Pinpoint the cell where the given text exists, returning its (X, Y) midpoint coordinate. 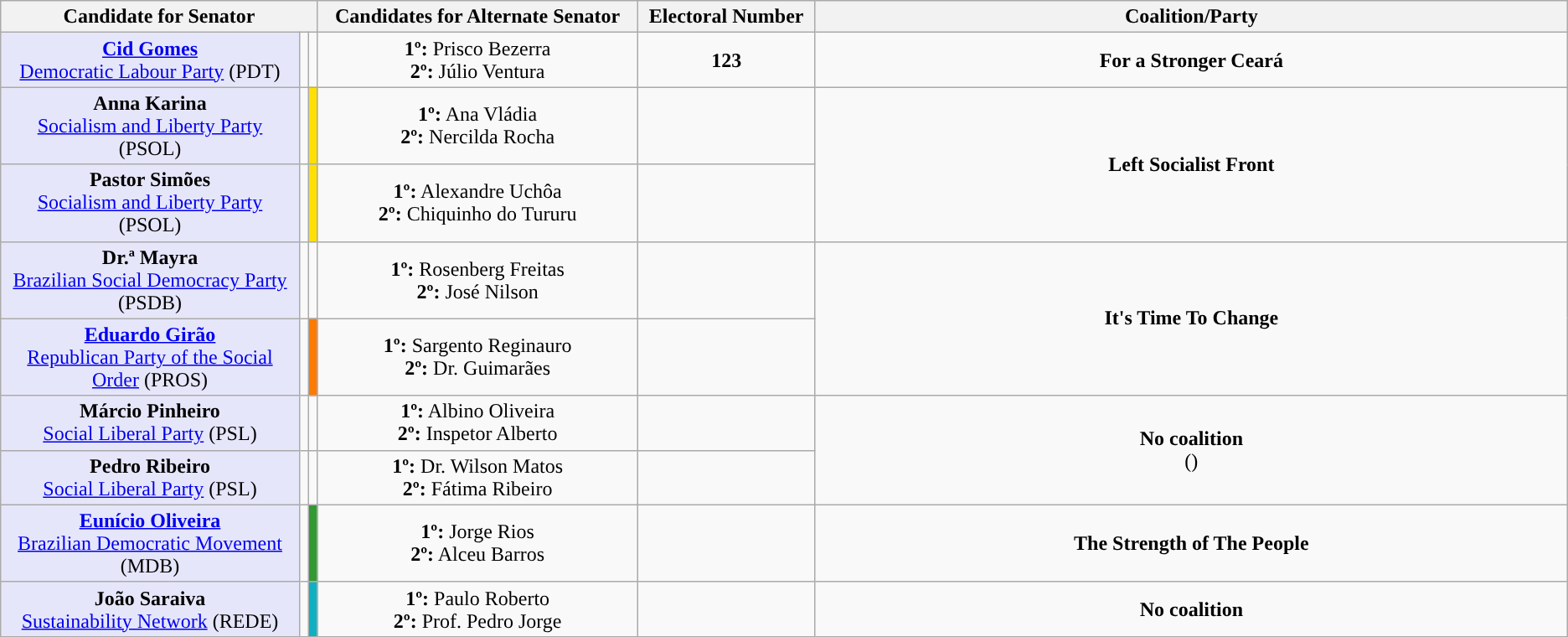
For a Stronger Ceará (1191, 60)
No coalition() (1191, 450)
Dr.ª MayraBrazilian Social Democracy Party (PSDB) (150, 280)
Cid GomesDemocratic Labour Party (PDT) (150, 60)
1º: Alexandre Uchôa 2º: Chiquinho do Tururu (477, 203)
Candidate for Senator (159, 17)
1º: Prisco Bezerra 2º: Júlio Ventura (477, 60)
1º: Ana Vládia 2º: Nercilda Rocha (477, 126)
Anna KarinaSocialism and Liberty Party (PSOL) (150, 126)
1º: Albino Oliveira 2º: Inspetor Alberto (477, 422)
It's Time To Change (1191, 318)
Coalition/Party (1191, 17)
Pedro RibeiroSocial Liberal Party (PSL) (150, 478)
1º: Jorge Rios 2º: Alceu Barros (477, 543)
123 (727, 60)
João SaraivaSustainability Network (REDE) (150, 609)
1º: Sargento Reginauro 2º: Dr. Guimarães (477, 357)
Candidates for Alternate Senator (477, 17)
Electoral Number (727, 17)
1º: Rosenberg Freitas 2º: José Nilson (477, 280)
Eunício OliveiraBrazilian Democratic Movement (MDB) (150, 543)
Eduardo GirãoRepublican Party of the Social Order (PROS) (150, 357)
Márcio PinheiroSocial Liberal Party (PSL) (150, 422)
1º: Dr. Wilson Matos 2º: Fátima Ribeiro (477, 478)
1º: Paulo Roberto 2º: Prof. Pedro Jorge (477, 609)
Pastor SimõesSocialism and Liberty Party (PSOL) (150, 203)
No coalition (1191, 609)
The Strength of The People (1191, 543)
Left Socialist Front (1191, 164)
